Scan for the cell matching the given text and deliver its [x, y] coordinate at center. 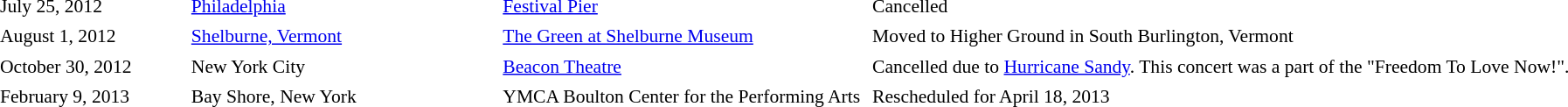
Beacon Theatre [683, 67]
Shelburne, Vermont [343, 37]
The Green at Shelburne Museum [683, 37]
New York City [343, 67]
